Search for the cell housing the specified text and yield its (X, Y) center coordinate. 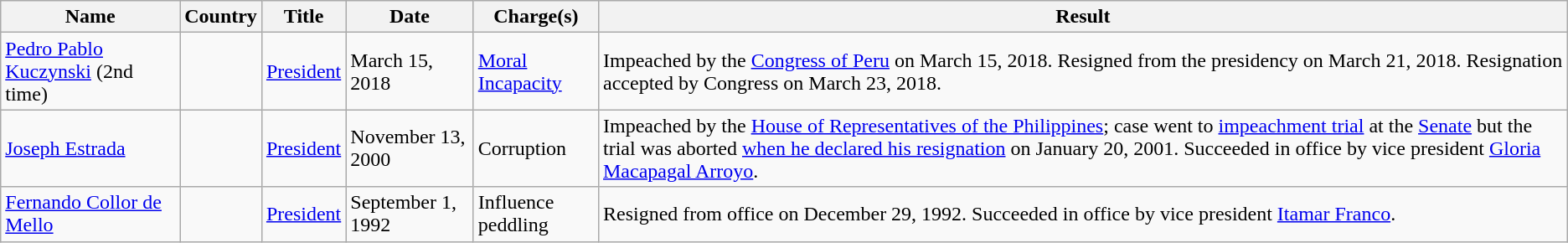
March 15, 2018 (410, 71)
Fernando Collor de Mello (90, 215)
Pedro Pablo Kuczynski (2nd time) (90, 71)
Result (1082, 17)
Title (303, 17)
Resigned from office on December 29, 1992. Succeeded in office by vice president Itamar Franco. (1082, 215)
Charge(s) (536, 17)
September 1, 1992 (410, 215)
November 13, 2000 (410, 148)
Country (221, 17)
Moral Incapacity (536, 71)
Date (410, 17)
Corruption (536, 148)
Name (90, 17)
Joseph Estrada (90, 148)
Influence peddling (536, 215)
